Search for the cell housing the specified text and yield its [x, y] center coordinate. 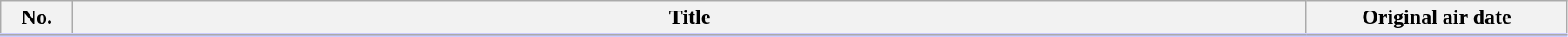
No. [37, 18]
Original air date [1436, 18]
Title [690, 18]
